Locate the cell with the specified text and output its [X, Y] center coordinate. 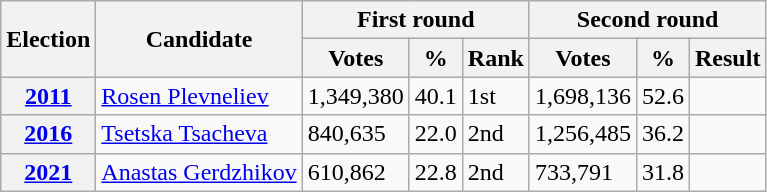
22.8 [436, 172]
840,635 [356, 134]
2016 [48, 134]
1,698,136 [582, 96]
Anastas Gerdzhikov [199, 172]
First round [416, 20]
2021 [48, 172]
31.8 [662, 172]
Rank [496, 58]
Candidate [199, 39]
22.0 [436, 134]
733,791 [582, 172]
1,349,380 [356, 96]
Election [48, 39]
Result [728, 58]
Tsetska Tsacheva [199, 134]
2011 [48, 96]
1,256,485 [582, 134]
36.2 [662, 134]
40.1 [436, 96]
Second round [648, 20]
610,862 [356, 172]
Rosen Plevneliev [199, 96]
52.6 [662, 96]
1st [496, 96]
